From the cell containing the given text, extract its center point as (X, Y) coordinate. 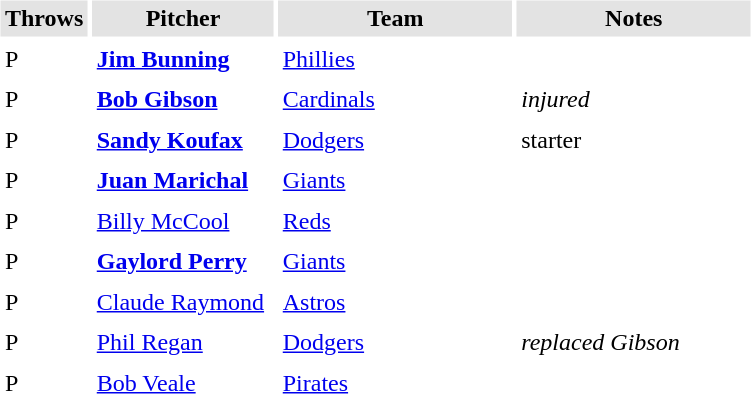
Throws (44, 18)
injured (634, 100)
Team (395, 18)
Pitcher (183, 18)
Phil Regan (183, 342)
Bob Gibson (183, 100)
starter (634, 140)
Juan Marichal (183, 180)
replaced Gibson (634, 342)
Claude Raymond (183, 302)
Gaylord Perry (183, 262)
Astros (395, 302)
Billy McCool (183, 221)
Cardinals (395, 100)
Reds (395, 221)
Phillies (395, 59)
Jim Bunning (183, 59)
Notes (634, 18)
Sandy Koufax (183, 140)
